For the text-containing cell, return its midpoint in [x, y] coordinate format. 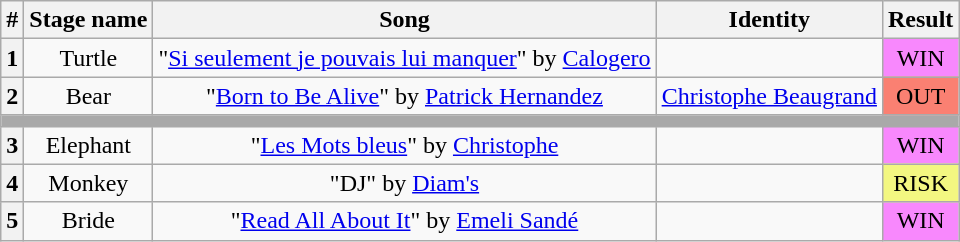
Bride [88, 221]
2 [12, 96]
1 [12, 58]
"DJ" by Diam's [404, 183]
Identity [769, 20]
"Read All About It" by Emeli Sandé [404, 221]
Song [404, 20]
Bear [88, 96]
Christophe Beaugrand [769, 96]
"Si seulement je pouvais lui manquer" by Calogero [404, 58]
5 [12, 221]
4 [12, 183]
Turtle [88, 58]
# [12, 20]
OUT [920, 96]
"Born to Be Alive" by Patrick Hernandez [404, 96]
RISK [920, 183]
Stage name [88, 20]
"Les Mots bleus" by Christophe [404, 145]
Monkey [88, 183]
Elephant [88, 145]
Result [920, 20]
3 [12, 145]
